Provide the [x, y] coordinate of the cell's center where the given text is located.  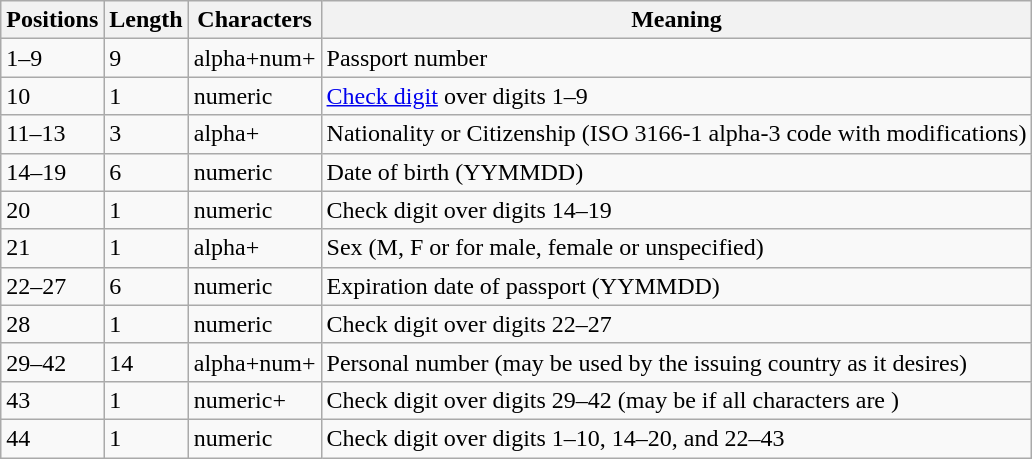
22–27 [52, 286]
Length [146, 20]
Characters [254, 20]
Positions [52, 20]
Check digit over digits 22–27 [676, 324]
Check digit over digits 29–42 (may be if all characters are ) [676, 400]
14–19 [52, 172]
Check digit over digits 1–9 [676, 96]
1–9 [52, 58]
Expiration date of passport (YYMMDD) [676, 286]
Passport number [676, 58]
Meaning [676, 20]
21 [52, 248]
28 [52, 324]
Date of birth (YYMMDD) [676, 172]
Sex (M, F or for male, female or unspecified) [676, 248]
Check digit over digits 1–10, 14–20, and 22–43 [676, 438]
44 [52, 438]
9 [146, 58]
Personal number (may be used by the issuing country as it desires) [676, 362]
20 [52, 210]
10 [52, 96]
43 [52, 400]
29–42 [52, 362]
Check digit over digits 14–19 [676, 210]
11–13 [52, 134]
14 [146, 362]
3 [146, 134]
numeric+ [254, 400]
Nationality or Citizenship (ISO 3166-1 alpha-3 code with modifications) [676, 134]
